Pinpoint the cell where the given text exists, returning its (X, Y) midpoint coordinate. 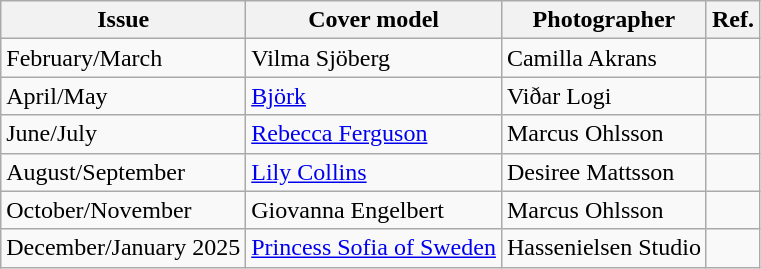
February/March (124, 58)
Ref. (732, 20)
Cover model (374, 20)
Lily Collins (374, 172)
Camilla Akrans (604, 58)
Hassenielsen Studio (604, 248)
Princess Sofia of Sweden (374, 248)
Desiree Mattsson (604, 172)
Photographer (604, 20)
August/September (124, 172)
Rebecca Ferguson (374, 134)
April/May (124, 96)
Björk (374, 96)
December/January 2025 (124, 248)
Vilma Sjöberg (374, 58)
June/July (124, 134)
Giovanna Engelbert (374, 210)
Issue (124, 20)
October/November (124, 210)
Viðar Logi (604, 96)
